Extract the [x, y] coordinate from the center of the cell holding the provided text.  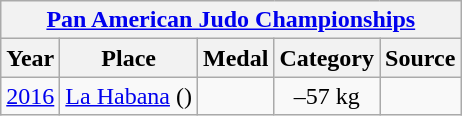
La Habana () [129, 96]
Medal [235, 58]
Category [327, 58]
Source [420, 58]
Place [129, 58]
–57 kg [327, 96]
Pan American Judo Championships [231, 20]
2016 [30, 96]
Year [30, 58]
